Extract the (x, y) coordinate from the center of the cell holding the provided text.  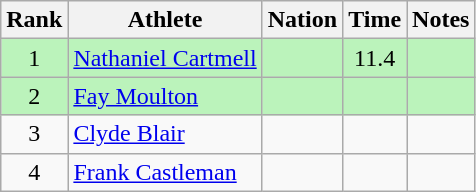
Athlete (165, 20)
Fay Moulton (165, 96)
3 (34, 134)
Nathaniel Cartmell (165, 58)
1 (34, 58)
Frank Castleman (165, 172)
Notes (441, 20)
2 (34, 96)
Clyde Blair (165, 134)
Nation (302, 20)
11.4 (375, 58)
Rank (34, 20)
4 (34, 172)
Time (375, 20)
